Pinpoint the cell where the given text exists, returning its [X, Y] midpoint coordinate. 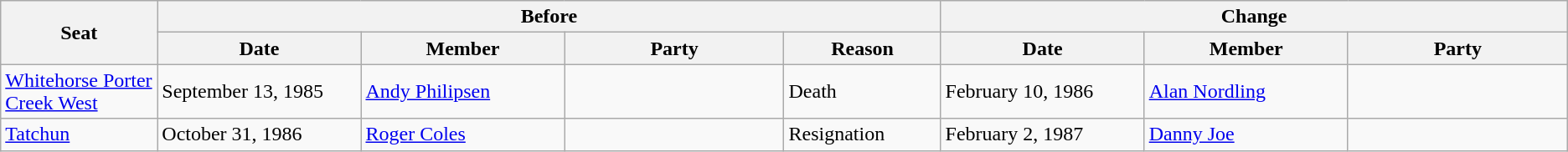
February 2, 1987 [1042, 134]
Whitehorse Porter Creek West [79, 92]
Reason [863, 48]
Alan Nordling [1246, 92]
October 31, 1986 [260, 134]
Change [1254, 17]
Resignation [863, 134]
Tatchun [79, 134]
September 13, 1985 [260, 92]
Death [863, 92]
Roger Coles [462, 134]
Before [549, 17]
Seat [79, 33]
February 10, 1986 [1042, 92]
Andy Philipsen [462, 92]
Danny Joe [1246, 134]
